Provide the [X, Y] coordinate of the cell's center where the given text is located.  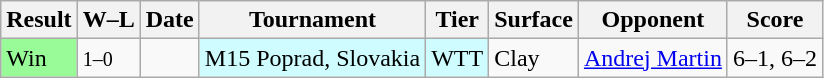
Tournament [312, 20]
6–1, 6–2 [774, 58]
WTT [458, 58]
Score [774, 20]
Clay [534, 58]
Andrej Martin [652, 58]
Opponent [652, 20]
Tier [458, 20]
Result [39, 20]
M15 Poprad, Slovakia [312, 58]
Win [39, 58]
1–0 [108, 58]
Date [170, 20]
Surface [534, 20]
W–L [108, 20]
